Determine the (x, y) coordinate at the center of the cell enclosing the given text.  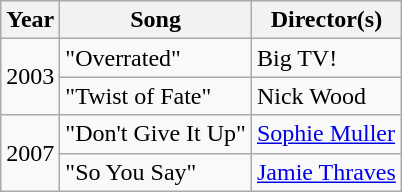
Sophie Muller (326, 134)
Director(s) (326, 20)
"Overrated" (156, 58)
Song (156, 20)
Jamie Thraves (326, 172)
2003 (30, 77)
Year (30, 20)
"So You Say" (156, 172)
Big TV! (326, 58)
2007 (30, 153)
"Twist of Fate" (156, 96)
Nick Wood (326, 96)
"Don't Give It Up" (156, 134)
